Return the (x, y) coordinate for the center point of the cell that contains the specified text.  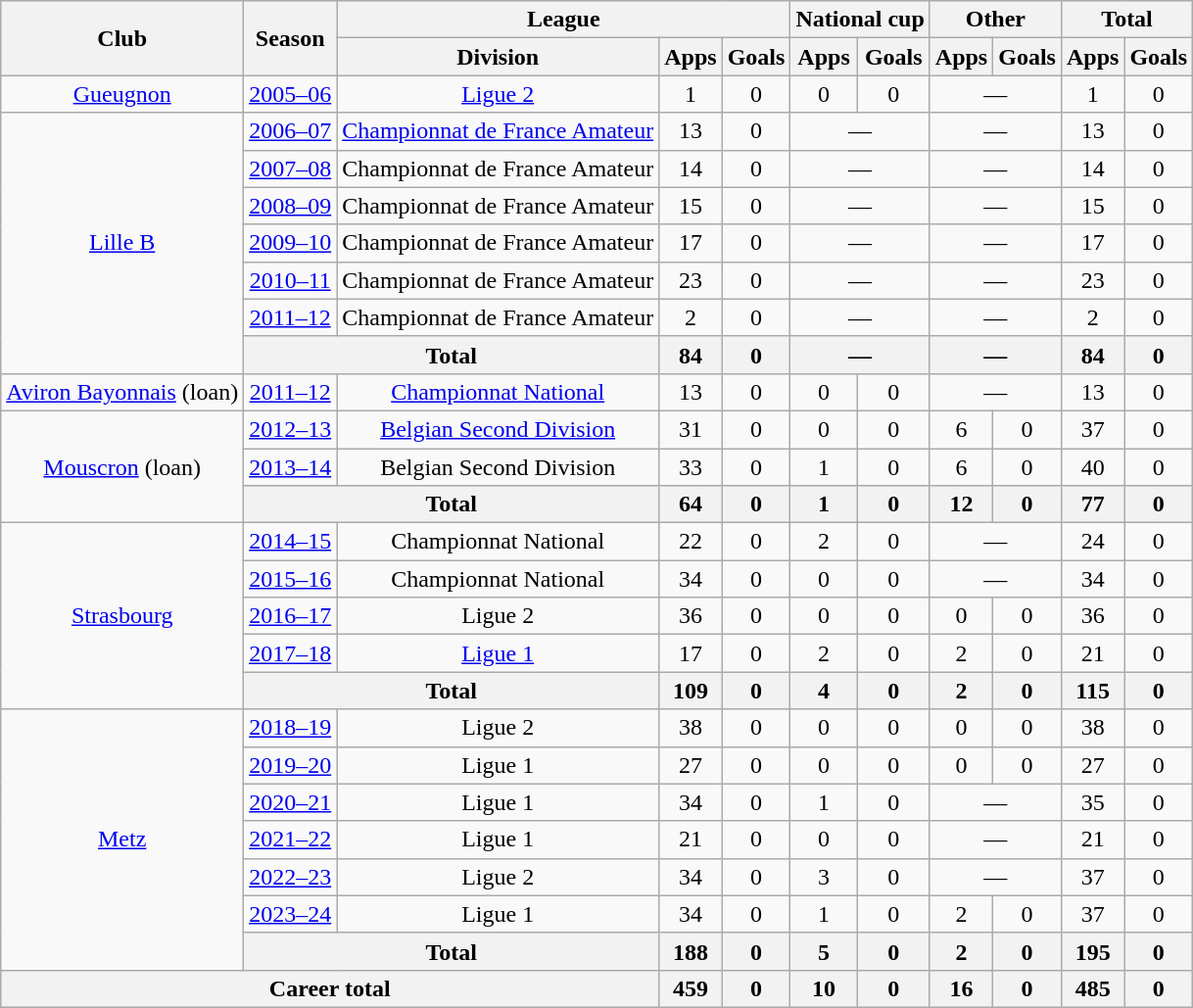
2008–09 (290, 206)
2006–07 (290, 131)
115 (1092, 691)
2022–23 (290, 877)
3 (824, 877)
77 (1092, 504)
Strasbourg (122, 616)
22 (691, 542)
2010–11 (290, 280)
2021–22 (290, 840)
10 (824, 988)
5 (824, 951)
485 (1092, 988)
Gueugnon (122, 94)
188 (691, 951)
2023–24 (290, 914)
League (564, 20)
2018–19 (290, 728)
2020–21 (290, 802)
Career total (330, 988)
2017–18 (290, 653)
Lille B (122, 243)
Aviron Bayonnais (loan) (122, 392)
2012–13 (290, 429)
4 (824, 691)
16 (961, 988)
2009–10 (290, 243)
National cup (860, 20)
459 (691, 988)
Metz (122, 840)
64 (691, 504)
Mouscron (loan) (122, 466)
195 (1092, 951)
Other (995, 20)
109 (691, 691)
2015–16 (290, 579)
31 (691, 429)
24 (1092, 542)
40 (1092, 467)
2005–06 (290, 94)
35 (1092, 802)
12 (961, 504)
Season (290, 38)
2013–14 (290, 467)
2016–17 (290, 616)
2007–08 (290, 168)
2019–20 (290, 765)
2014–15 (290, 542)
Club (122, 38)
Division (498, 57)
33 (691, 467)
